Scan for the cell matching the given text and deliver its (X, Y) coordinate at center. 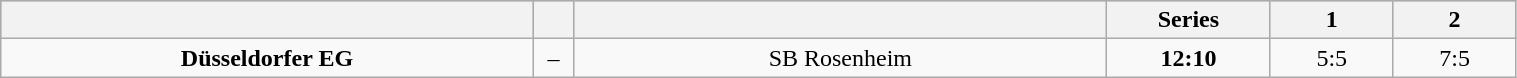
Düsseldorfer EG (267, 58)
12:10 (1189, 58)
1 (1332, 20)
Series (1189, 20)
7:5 (1454, 58)
– (554, 58)
SB Rosenheim (840, 58)
5:5 (1332, 58)
2 (1454, 20)
